Return the (X, Y) coordinate for the center point of the cell that contains the specified text.  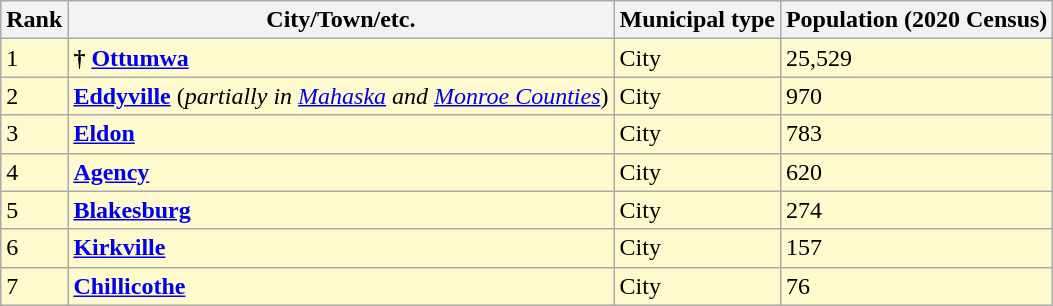
Municipal type (697, 20)
6 (34, 248)
Blakesburg (341, 210)
4 (34, 172)
City/Town/etc. (341, 20)
Agency (341, 172)
274 (916, 210)
† Ottumwa (341, 58)
Eddyville (partially in Mahaska and Monroe Counties) (341, 96)
76 (916, 286)
Rank (34, 20)
1 (34, 58)
Chillicothe (341, 286)
3 (34, 134)
25,529 (916, 58)
2 (34, 96)
970 (916, 96)
620 (916, 172)
783 (916, 134)
Population (2020 Census) (916, 20)
Kirkville (341, 248)
7 (34, 286)
Eldon (341, 134)
5 (34, 210)
157 (916, 248)
